Find where the given text appears and provide that cell's center as [X, Y] coordinate. 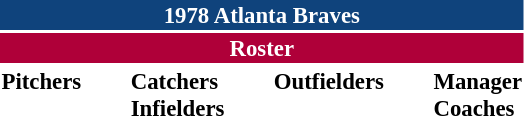
Roster [262, 48]
1978 Atlanta Braves [262, 15]
